Find where the given text appears and provide that cell's center as [x, y] coordinate. 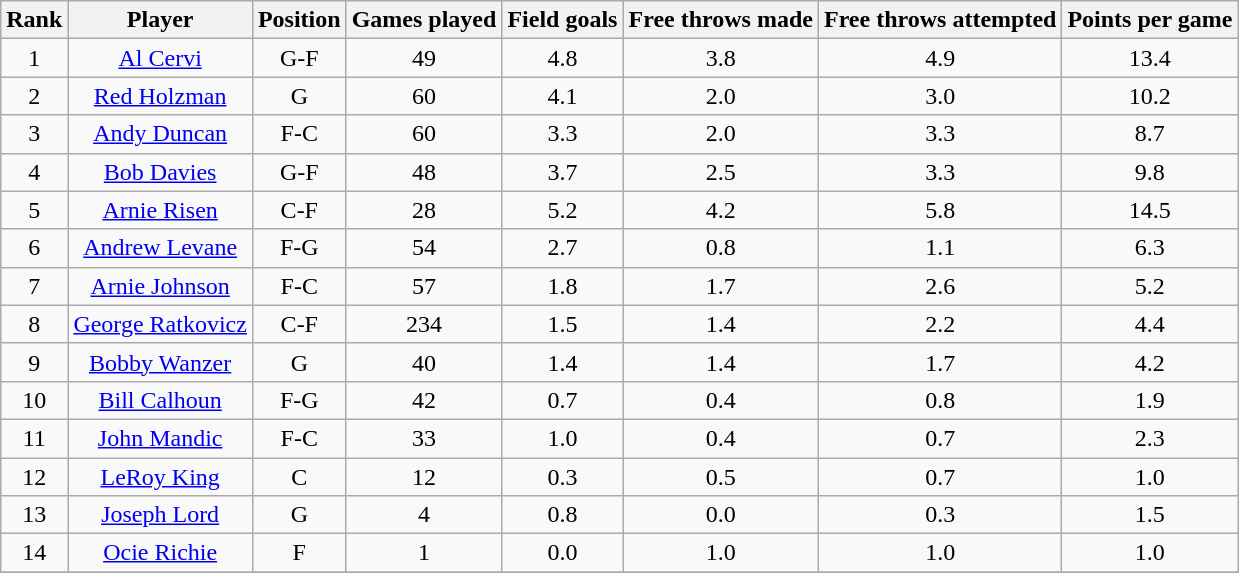
Free throws made [720, 20]
14 [34, 553]
9.8 [1150, 172]
10.2 [1150, 96]
4.9 [940, 58]
Position [299, 20]
3 [34, 134]
57 [424, 286]
2 [34, 96]
2.6 [940, 286]
48 [424, 172]
49 [424, 58]
Bill Calhoun [160, 400]
Bob Davies [160, 172]
Rank [34, 20]
10 [34, 400]
9 [34, 362]
Free throws attempted [940, 20]
Arnie Johnson [160, 286]
Red Holzman [160, 96]
4.1 [562, 96]
1.1 [940, 248]
13.4 [1150, 58]
5 [34, 210]
Bobby Wanzer [160, 362]
Field goals [562, 20]
2.5 [720, 172]
4.4 [1150, 324]
3.8 [720, 58]
Player [160, 20]
0.5 [720, 477]
Arnie Risen [160, 210]
LeRoy King [160, 477]
Games played [424, 20]
2.7 [562, 248]
8 [34, 324]
13 [34, 515]
2.3 [1150, 438]
Andrew Levane [160, 248]
George Ratkovicz [160, 324]
Al Cervi [160, 58]
33 [424, 438]
Joseph Lord [160, 515]
John Mandic [160, 438]
5.8 [940, 210]
7 [34, 286]
14.5 [1150, 210]
1.9 [1150, 400]
42 [424, 400]
54 [424, 248]
F [299, 553]
6.3 [1150, 248]
1.8 [562, 286]
C [299, 477]
4.8 [562, 58]
40 [424, 362]
Ocie Richie [160, 553]
28 [424, 210]
3.7 [562, 172]
6 [34, 248]
2.2 [940, 324]
Andy Duncan [160, 134]
11 [34, 438]
Points per game [1150, 20]
8.7 [1150, 134]
3.0 [940, 96]
234 [424, 324]
